Return the [x, y] coordinate for the center point of the cell that contains the specified text.  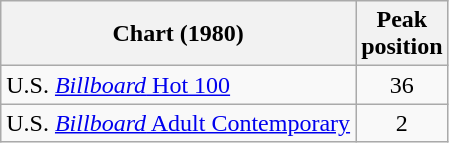
U.S. Billboard Adult Contemporary [178, 123]
2 [402, 123]
Peakposition [402, 34]
Chart (1980) [178, 34]
U.S. Billboard Hot 100 [178, 85]
36 [402, 85]
